Extract the (x, y) coordinate from the center of the cell holding the provided text.  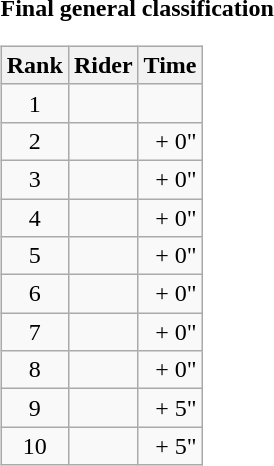
9 (34, 408)
2 (34, 141)
4 (34, 217)
7 (34, 332)
3 (34, 179)
Rider (103, 65)
Time (170, 65)
10 (34, 446)
5 (34, 256)
8 (34, 370)
1 (34, 103)
6 (34, 294)
Rank (34, 65)
